Identify which cell holds the provided text, then report its (x, y) central coordinate. 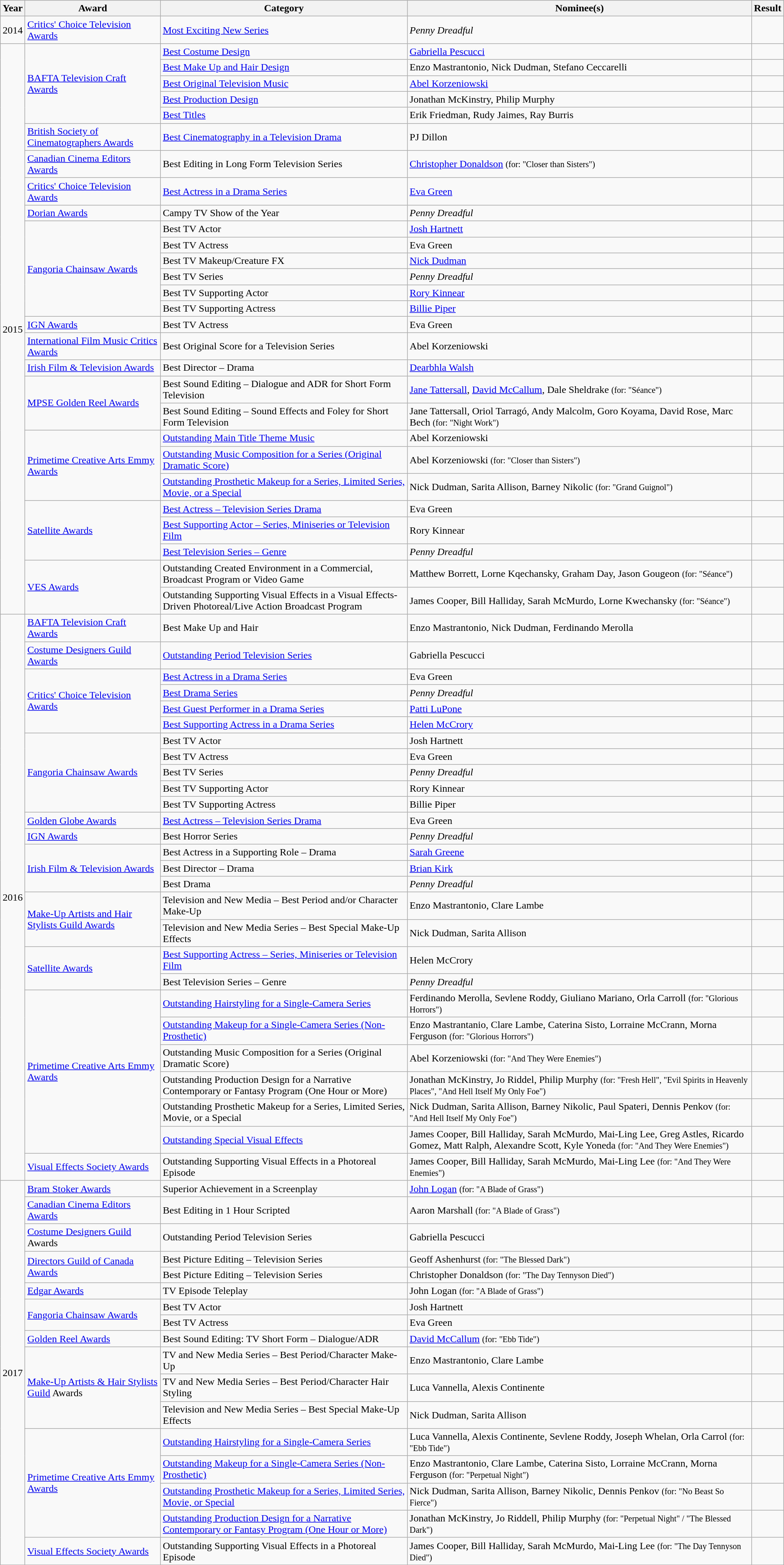
Nick Dudman, Sarita Allison, Barney Nikolic, Paul Spateri, Dennis Penkov (for: "And Hell Itself My Only Foe") (580, 1113)
Category (284, 8)
Best Sound Editing – Dialogue and ADR for Short Form Television (284, 390)
Award (93, 8)
Best Sound Editing: TV Short Form – Dialogue/ADR (284, 1339)
Outstanding Supporting Visual Effects in a Visual Effects-Driven Photoreal/Live Action Broadcast Program (284, 601)
Patti LuPone (580, 709)
Result (768, 8)
Ferdinando Merolla, Sevlene Roddy, Giuliano Mariano, Orla Carroll (for: "Glorious Horrors") (580, 1004)
Jonathan McKinstry, Jo Riddel, Philip Murphy (for: "Fresh Hell", "Evil Spirits in Heavenly Places", "And Hell Itself My Only Foe") (580, 1085)
Abel Korzeniowski (for: "And They Were Enemies") (580, 1058)
James Cooper, Bill Halliday, Sarah McMurdo, Mai-Ling Lee (for: "And They Were Enemies") (580, 1167)
International Film Music Critics Awards (93, 346)
2017 (13, 1372)
Make-Up Artists and Hair Stylists Guild Awards (93, 919)
Jane Tattersall, David McCallum, Dale Sheldrake (for: "Séance") (580, 390)
Best Original Television Music (284, 83)
Best Costume Design (284, 52)
Aaron Marshall (for: "A Blade of Grass") (580, 1210)
Enzo Mastrantonio, Nick Dudman, Ferdinando Merolla (580, 628)
PJ Dillon (580, 137)
Jane Tattersall, Oriol Tarragó, Andy Malcolm, Goro Koyama, David Rose, Marc Bech (for: "Night Work") (580, 416)
Luca Vannella, Alexis Continente (580, 1387)
Nominee(s) (580, 8)
Best Make Up and Hair (284, 628)
Jonathan McKinstry, Jo Riddell, Philip Murphy (for: "Perpetual Night" / "The Blessed Dark") (580, 1524)
Directors Guild of Canada Awards (93, 1267)
Abel Korzeniowski (for: "Closer than Sisters") (580, 460)
Outstanding Special Visual Effects (284, 1139)
Best Supporting Actor – Series, Miniseries or Television Film (284, 530)
Christopher Donaldson (for: "The Day Tennyson Died") (580, 1275)
Best Horror Series (284, 836)
Christopher Donaldson (for: "Closer than Sisters") (580, 164)
Most Exciting New Series (284, 30)
Best Drama Series (284, 693)
Campy TV Show of the Year (284, 213)
2015 (13, 329)
2014 (13, 30)
Best Actress in a Supporting Role – Drama (284, 852)
Enzo Mastrantonio, Clare Lambe, Caterina Sisto, Lorraine McCrann, Morna Ferguson (for: "Perpetual Night") (580, 1469)
Superior Achievement in a Screenplay (284, 1188)
David McCallum (for: "Ebb Tide") (580, 1339)
Luca Vannella, Alexis Continente, Sevlene Roddy, Joseph Whelan, Orla Carrol (for: "Ebb Tide") (580, 1442)
Best Original Score for a Television Series (284, 346)
Jonathan McKinstry, Philip Murphy (580, 99)
Nick Dudman (580, 261)
Make-Up Artists & Hair Stylists Guild Awards (93, 1387)
Best Cinematography in a Television Drama (284, 137)
Nick Dudman, Sarita Allison, Barney Nikolic (for: "Grand Guignol") (580, 487)
MPSE Golden Reel Awards (93, 403)
Enzo Mastrantanio, Clare Lambe, Caterina Sisto, Lorraine McCrann, Morna Ferguson (for: "Glorious Horrors") (580, 1030)
TV and New Media Series – Best Period/Character Hair Styling (284, 1387)
Brian Kirk (580, 868)
Golden Reel Awards (93, 1339)
Best Production Design (284, 99)
Best Supporting Actress – Series, Miniseries or Television Film (284, 960)
British Society of Cinematographers Awards (93, 137)
Outstanding Prosthetic Makeup for a Series, Limited Series, Movie, or Special (284, 1496)
Best Drama (284, 884)
VES Awards (93, 587)
Dearbhla Walsh (580, 368)
Enzo Mastrantonio, Nick Dudman, Stefano Ceccarelli (580, 67)
Year (13, 8)
2016 (13, 898)
Dorian Awards (93, 213)
Erik Friedman, Rudy Jaimes, Ray Burris (580, 115)
Best Titles (284, 115)
Outstanding Created Environment in a Commercial, Broadcast Program or Video Game (284, 573)
Bram Stoker Awards (93, 1188)
Edgar Awards (93, 1291)
Nick Dudman, Sarita Allison, Barney Nikolic, Dennis Penkov (for: "No Beast So Fierce") (580, 1496)
Television and New Media – Best Period and/or Character Make-Up (284, 906)
Best Editing in Long Form Television Series (284, 164)
Best Sound Editing – Sound Effects and Foley for Short Form Television (284, 416)
Matthew Borrett, Lorne Kqechansky, Graham Day, Jason Gougeon (for: "Séance") (580, 573)
Best TV Makeup/Creature FX (284, 261)
TV and New Media Series – Best Period/Character Make-Up (284, 1361)
Sarah Greene (580, 852)
TV Episode Teleplay (284, 1291)
Outstanding Main Title Theme Music (284, 438)
Best Supporting Actress in a Drama Series (284, 725)
James Cooper, Bill Halliday, Sarah McMurdo, Lorne Kwechansky (for: "Séance") (580, 601)
James Cooper, Bill Halliday, Sarah McMurdo, Mai-Ling Lee (for: "The Day Tennyson Died") (580, 1551)
Best Editing in 1 Hour Scripted (284, 1210)
Golden Globe Awards (93, 820)
Geoff Ashenhurst (for: "The Blessed Dark") (580, 1259)
Best Guest Performer in a Drama Series (284, 709)
Best Make Up and Hair Design (284, 67)
